Return [x, y] of the center of cell containing provided text 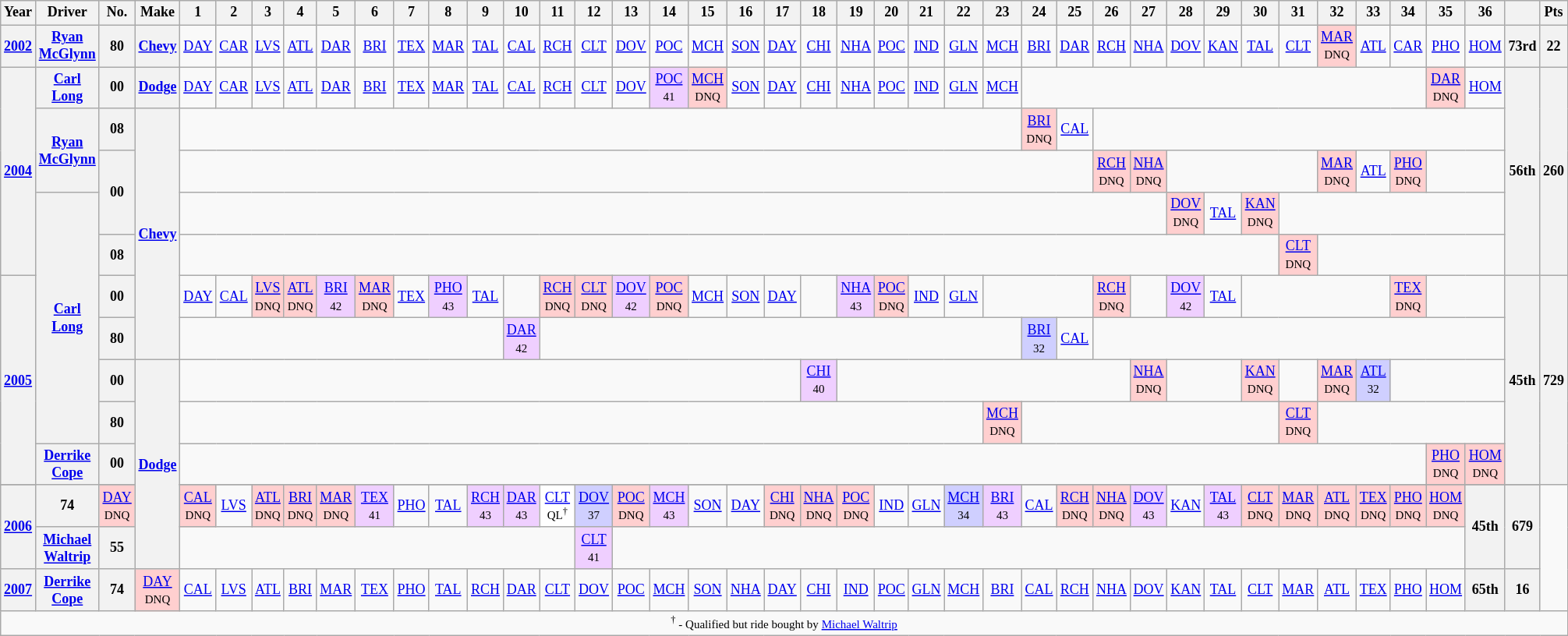
CLT41 [594, 548]
18 [819, 12]
DAR42 [521, 339]
Pts [1554, 12]
13 [631, 12]
56th [1522, 171]
2006 [19, 527]
No. [117, 12]
260 [1554, 171]
30 [1260, 12]
CHIDNQ [782, 506]
55 [117, 548]
BRI42 [336, 297]
32 [1337, 12]
2004 [19, 171]
2005 [19, 380]
† - Qualified but ride bought by Michael Waltrip [784, 624]
36 [1485, 12]
12 [594, 12]
DAR43 [521, 506]
DOV37 [594, 506]
25 [1074, 12]
27 [1149, 12]
9 [486, 12]
7 [412, 12]
Year [19, 12]
2007 [19, 590]
6 [375, 12]
DOV43 [1149, 506]
24 [1039, 12]
17 [782, 12]
21 [926, 12]
NHA43 [856, 297]
BRI32 [1039, 339]
1 [198, 12]
31 [1298, 12]
28 [1186, 12]
Michael Waltrip [67, 548]
34 [1408, 12]
679 [1522, 527]
MCH34 [964, 506]
10 [521, 12]
ATL32 [1373, 380]
29 [1223, 12]
11 [557, 12]
65th [1485, 590]
33 [1373, 12]
73rd [1522, 46]
CHI40 [819, 380]
Make [158, 12]
14 [669, 12]
DOVDNQ [1186, 214]
CALDNQ [198, 506]
POC41 [669, 88]
RCH43 [486, 506]
20 [892, 12]
15 [708, 12]
729 [1554, 380]
5 [336, 12]
35 [1446, 12]
Driver [67, 12]
2 [234, 12]
2002 [19, 46]
TAL43 [1223, 506]
19 [856, 12]
BRI43 [1003, 506]
CLTQL† [557, 506]
DARDNQ [1446, 88]
TEX41 [375, 506]
PHO43 [448, 297]
26 [1112, 12]
8 [448, 12]
4 [300, 12]
23 [1003, 12]
MCH43 [669, 506]
LVSDNQ [268, 297]
3 [268, 12]
